Identify which cell holds the provided text, then report its (X, Y) central coordinate. 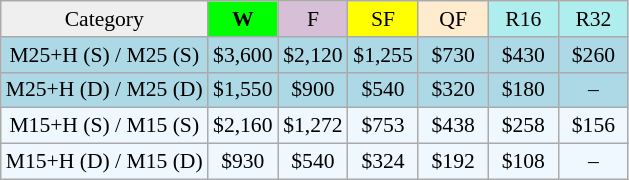
$192 (453, 162)
$930 (243, 162)
R16 (523, 19)
QF (453, 19)
$753 (383, 126)
$2,120 (313, 55)
$180 (523, 90)
$1,255 (383, 55)
$900 (313, 90)
M15+H (S) / M15 (S) (104, 126)
M25+H (S) / M25 (S) (104, 55)
$438 (453, 126)
$324 (383, 162)
R32 (593, 19)
W (243, 19)
$156 (593, 126)
M15+H (D) / M15 (D) (104, 162)
$260 (593, 55)
$3,600 (243, 55)
$320 (453, 90)
$258 (523, 126)
$1,272 (313, 126)
$1,550 (243, 90)
SF (383, 19)
M25+H (D) / M25 (D) (104, 90)
F (313, 19)
$108 (523, 162)
$2,160 (243, 126)
Category (104, 19)
$430 (523, 55)
$730 (453, 55)
